Find where the given text appears and provide that cell's center as [x, y] coordinate. 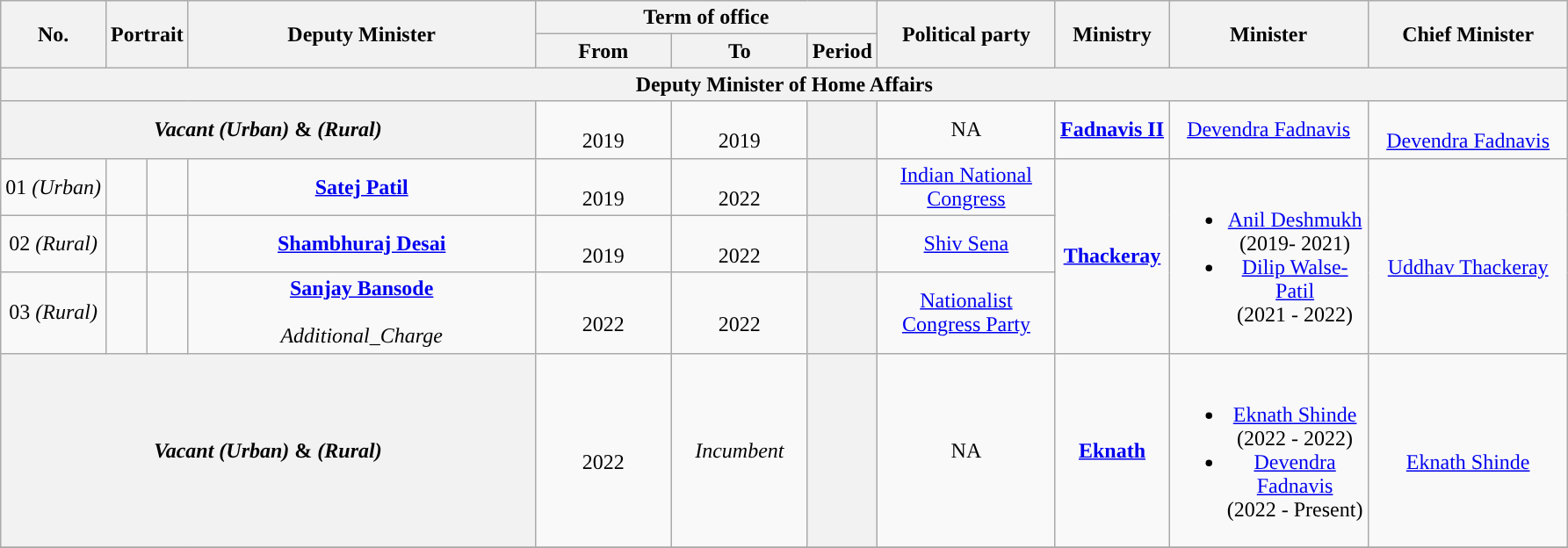
Shambhuraj Desai [362, 244]
Sanjay Bansode Additional_Charge [362, 313]
03 (Rural) [54, 313]
Satej Patil [362, 186]
Nationalist Congress Party [966, 313]
Deputy Minister [362, 34]
Chief Minister [1469, 34]
Uddhav Thackeray [1469, 256]
Thackeray [1112, 256]
Indian National Congress [966, 186]
Deputy Minister of Home Affairs [784, 84]
Political party [966, 34]
Eknath [1112, 450]
No. [54, 34]
Eknath Shinde(2022 - 2022)Devendra Fadnavis (2022 - Present) [1268, 450]
Ministry [1112, 34]
Term of office [706, 18]
02 (Rural) [54, 244]
From [603, 51]
Incumbent [740, 450]
Eknath Shinde [1469, 450]
Shiv Sena [966, 244]
01 (Urban) [54, 186]
To [740, 51]
Period [842, 51]
Fadnavis II [1112, 130]
Minister [1268, 34]
Portrait [147, 34]
Anil Deshmukh (2019- 2021)Dilip Walse-Patil (2021 - 2022) [1268, 256]
